Locate the cell with the specified text and output its [x, y] center coordinate. 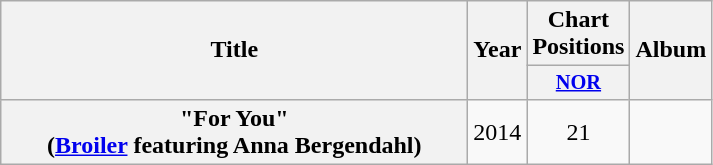
Chart Positions [578, 34]
"For You"(Broiler featuring Anna Bergendahl) [234, 132]
21 [578, 132]
2014 [498, 132]
Year [498, 50]
Album [671, 50]
NOR [578, 83]
Title [234, 50]
